Capture the cell that displays the provided text and extract its [x, y] central coordinate. 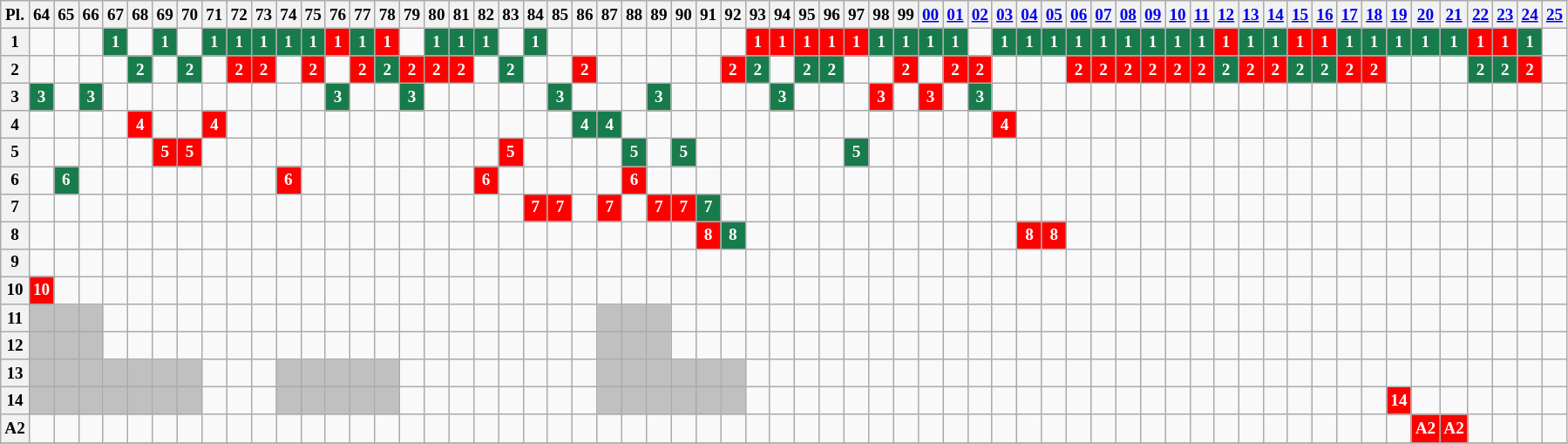
03 [1004, 15]
19 [1399, 15]
05 [1054, 15]
80 [437, 15]
97 [856, 15]
24 [1530, 15]
72 [239, 15]
70 [189, 15]
91 [708, 15]
82 [485, 15]
16 [1325, 15]
02 [980, 15]
89 [659, 15]
15 [1300, 15]
69 [165, 15]
88 [634, 15]
86 [585, 15]
68 [140, 15]
18 [1374, 15]
09 [1152, 15]
22 [1480, 15]
04 [1029, 15]
66 [91, 15]
17 [1349, 15]
20 [1426, 15]
77 [363, 15]
85 [560, 15]
90 [683, 15]
87 [609, 15]
75 [313, 15]
98 [881, 15]
07 [1103, 15]
96 [832, 15]
23 [1505, 15]
92 [733, 15]
71 [214, 15]
65 [66, 15]
79 [411, 15]
73 [263, 15]
67 [115, 15]
21 [1454, 15]
25 [1554, 15]
01 [955, 15]
00 [930, 15]
93 [757, 15]
74 [288, 15]
9 [16, 263]
95 [807, 15]
64 [41, 15]
08 [1128, 15]
06 [1078, 15]
99 [906, 15]
Pl. [16, 15]
81 [461, 15]
78 [387, 15]
94 [782, 15]
83 [511, 15]
84 [535, 15]
76 [337, 15]
